Pinpoint the cell where the given text exists, returning its (x, y) midpoint coordinate. 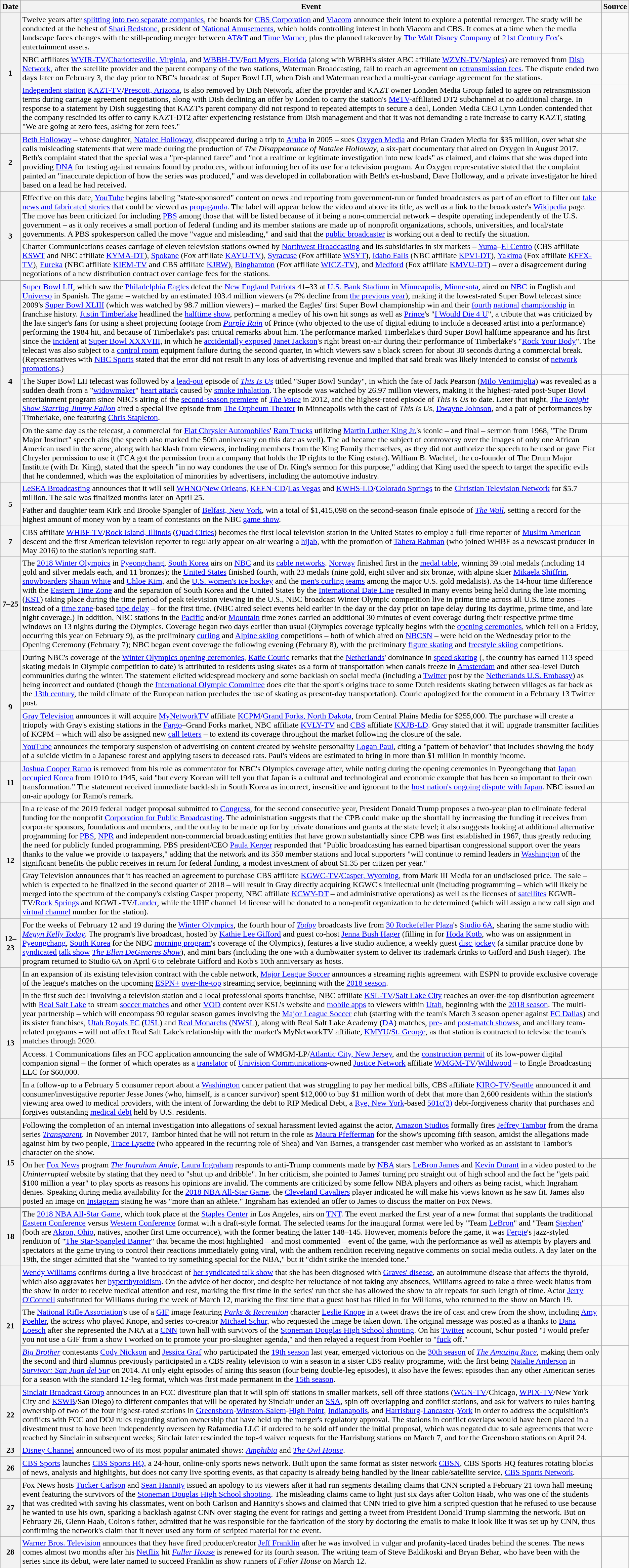
7 (10, 541)
Date (10, 7)
3 (10, 236)
22 (10, 1415)
7–25 (10, 604)
12 (10, 860)
9 (10, 707)
2 (10, 162)
28 (10, 1552)
1 (10, 73)
26 (10, 1468)
15 (10, 1163)
5 (10, 504)
4 (10, 381)
11 (10, 782)
27 (10, 1508)
12–23 (10, 943)
18 (10, 1237)
Disney Channel announced two of its most popular animated shows: Amphibia and The Owl House. (311, 1450)
13 (10, 1043)
Event (311, 7)
Source (615, 7)
21 (10, 1325)
23 (10, 1450)
